Determine the (x, y) coordinate at the center of the cell enclosing the given text.  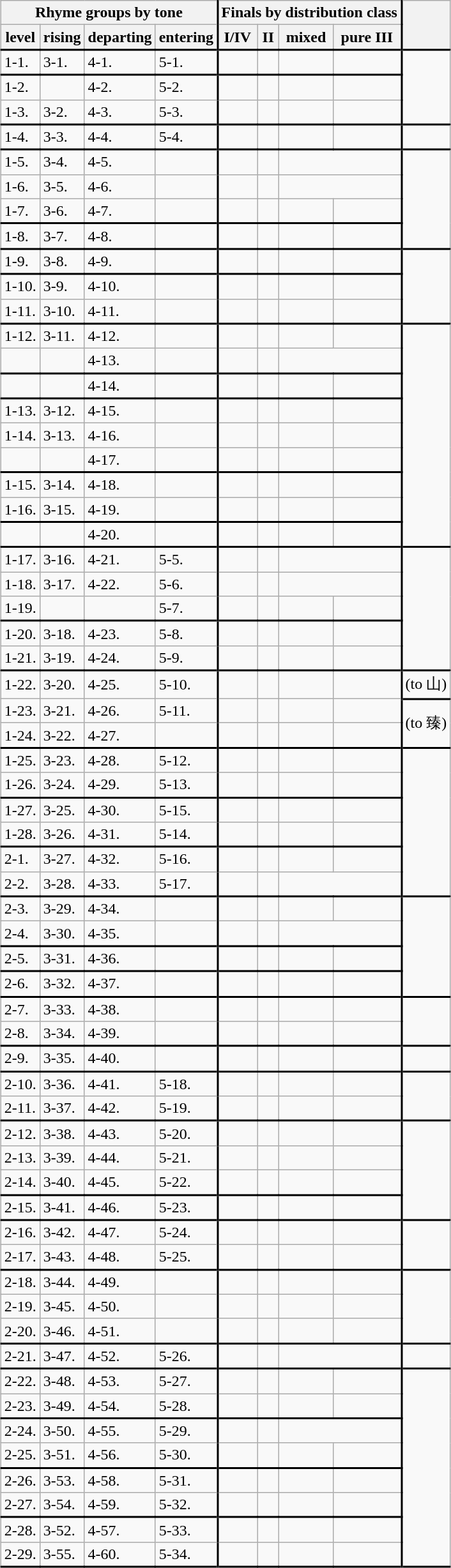
3-33. (62, 1009)
5-22. (187, 1182)
1-9. (20, 262)
3-11. (62, 336)
4-49. (120, 1282)
4-7. (120, 211)
4-9. (120, 262)
3-19. (62, 658)
3-4. (62, 162)
1-27. (20, 810)
2-22. (20, 1382)
2-6. (20, 984)
3-6. (62, 211)
4-47. (120, 1232)
4-29. (120, 785)
3-5. (62, 186)
1-24. (20, 735)
4-16. (120, 435)
4-20. (120, 534)
2-12. (20, 1134)
4-1. (120, 63)
2-21. (20, 1356)
(to 山) (425, 684)
3-50. (62, 1430)
5-10. (187, 684)
1-7. (20, 211)
4-10. (120, 286)
5-25. (187, 1258)
3-12. (62, 411)
3-24. (62, 785)
3-37. (62, 1108)
3-32. (62, 984)
3-1. (62, 63)
4-19. (120, 509)
4-8. (120, 236)
4-43. (120, 1134)
2-7. (20, 1009)
1-6. (20, 186)
II (268, 37)
3-18. (62, 633)
4-13. (120, 361)
3-26. (62, 835)
1-26. (20, 785)
1-1. (20, 63)
5-9. (187, 658)
4-4. (120, 137)
2-24. (20, 1430)
1-15. (20, 485)
4-36. (120, 959)
3-16. (62, 559)
1-23. (20, 711)
3-38. (62, 1134)
Rhyme groups by tone (109, 13)
4-11. (120, 312)
5-33. (187, 1530)
4-45. (120, 1182)
1-25. (20, 760)
3-13. (62, 435)
3-45. (62, 1306)
2-28. (20, 1530)
1-8. (20, 236)
3-40. (62, 1182)
3-28. (62, 884)
2-20. (20, 1331)
2-15. (20, 1207)
5-5. (187, 559)
3-17. (62, 584)
5-16. (187, 859)
5-13. (187, 785)
5-15. (187, 810)
3-41. (62, 1207)
4-56. (120, 1456)
4-37. (120, 984)
4-5. (120, 162)
3-27. (62, 859)
5-6. (187, 584)
4-18. (120, 485)
1-16. (20, 509)
4-39. (120, 1034)
3-29. (62, 909)
4-28. (120, 760)
2-9. (20, 1059)
pure III (367, 37)
5-31. (187, 1480)
entering (187, 37)
3-14. (62, 485)
5-24. (187, 1232)
4-52. (120, 1356)
4-21. (120, 559)
5-18. (187, 1084)
2-1. (20, 859)
4-58. (120, 1480)
3-54. (62, 1505)
5-23. (187, 1207)
4-15. (120, 411)
1-18. (20, 584)
1-22. (20, 684)
1-14. (20, 435)
5-7. (187, 609)
2-17. (20, 1258)
5-27. (187, 1382)
5-17. (187, 884)
2-11. (20, 1108)
2-18. (20, 1282)
4-22. (120, 584)
2-13. (20, 1157)
1-13. (20, 411)
5-34. (187, 1554)
4-51. (120, 1331)
4-60. (120, 1554)
1-10. (20, 286)
3-49. (62, 1406)
4-23. (120, 633)
5-3. (187, 112)
5-21. (187, 1157)
(to 臻) (425, 723)
2-27. (20, 1505)
3-10. (62, 312)
4-59. (120, 1505)
2-25. (20, 1456)
3-44. (62, 1282)
3-20. (62, 684)
1-21. (20, 658)
5-8. (187, 633)
departing (120, 37)
2-23. (20, 1406)
2-19. (20, 1306)
2-4. (20, 933)
Finals by distribution class (309, 13)
5-12. (187, 760)
3-25. (62, 810)
5-19. (187, 1108)
5-11. (187, 711)
4-57. (120, 1530)
5-26. (187, 1356)
5-14. (187, 835)
2-26. (20, 1480)
3-8. (62, 262)
1-4. (20, 137)
4-35. (120, 933)
1-12. (20, 336)
1-3. (20, 112)
3-53. (62, 1480)
3-52. (62, 1530)
4-41. (120, 1084)
4-44. (120, 1157)
2-29. (20, 1554)
I/IV (237, 37)
3-43. (62, 1258)
2-2. (20, 884)
3-21. (62, 711)
rising (62, 37)
4-48. (120, 1258)
1-2. (20, 87)
5-2. (187, 87)
3-47. (62, 1356)
3-35. (62, 1059)
4-40. (120, 1059)
4-17. (120, 460)
2-16. (20, 1232)
3-46. (62, 1331)
4-32. (120, 859)
4-34. (120, 909)
3-31. (62, 959)
4-27. (120, 735)
3-2. (62, 112)
4-24. (120, 658)
3-23. (62, 760)
4-6. (120, 186)
1-5. (20, 162)
5-29. (187, 1430)
4-33. (120, 884)
3-42. (62, 1232)
3-51. (62, 1456)
4-3. (120, 112)
5-20. (187, 1134)
2-14. (20, 1182)
3-36. (62, 1084)
3-7. (62, 236)
4-2. (120, 87)
3-3. (62, 137)
1-19. (20, 609)
4-53. (120, 1382)
4-30. (120, 810)
3-9. (62, 286)
3-15. (62, 509)
4-25. (120, 684)
4-38. (120, 1009)
1-28. (20, 835)
level (20, 37)
1-20. (20, 633)
2-3. (20, 909)
4-42. (120, 1108)
5-32. (187, 1505)
4-50. (120, 1306)
1-17. (20, 559)
4-14. (120, 386)
4-46. (120, 1207)
5-30. (187, 1456)
2-8. (20, 1034)
5-28. (187, 1406)
4-55. (120, 1430)
3-55. (62, 1554)
3-39. (62, 1157)
4-26. (120, 711)
2-5. (20, 959)
5-1. (187, 63)
4-54. (120, 1406)
3-34. (62, 1034)
3-48. (62, 1382)
2-10. (20, 1084)
5-4. (187, 137)
3-22. (62, 735)
mixed (306, 37)
4-31. (120, 835)
3-30. (62, 933)
1-11. (20, 312)
4-12. (120, 336)
